Pinpoint the cell where the given text exists, returning its (x, y) midpoint coordinate. 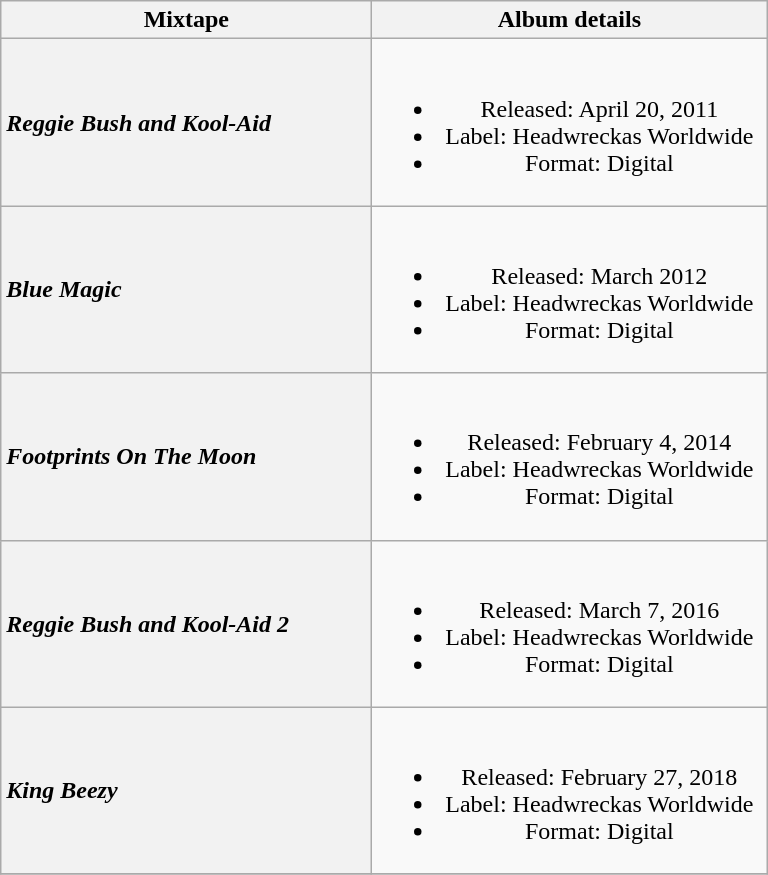
Footprints On The Moon (186, 456)
Released: April 20, 2011Label: Headwreckas WorldwideFormat: Digital (570, 122)
Released: February 27, 2018Label: Headwreckas WorldwideFormat: Digital (570, 790)
Reggie Bush and Kool-Aid 2 (186, 624)
King Beezy (186, 790)
Blue Magic (186, 290)
Released: February 4, 2014Label: Headwreckas WorldwideFormat: Digital (570, 456)
Released: March 7, 2016Label: Headwreckas WorldwideFormat: Digital (570, 624)
Album details (570, 20)
Released: March 2012Label: Headwreckas WorldwideFormat: Digital (570, 290)
Mixtape (186, 20)
Reggie Bush and Kool-Aid (186, 122)
